Find where the given text appears and provide that cell's center as [X, Y] coordinate. 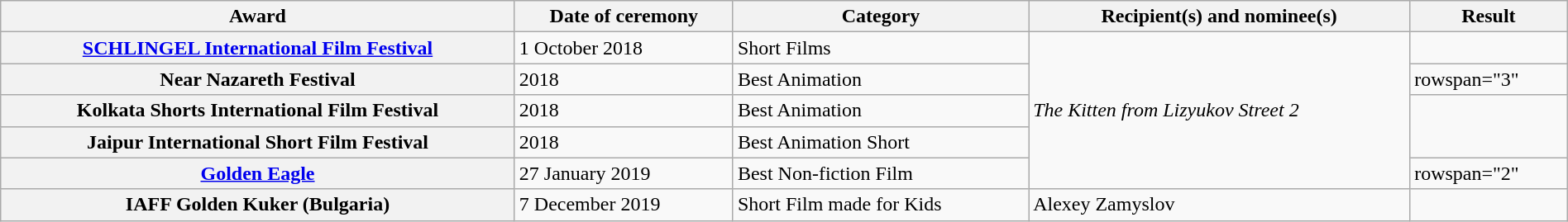
Date of ceremony [624, 17]
7 December 2019 [624, 205]
Jaipur International Short Film Festival [258, 142]
Best Animation Short [880, 142]
Result [1489, 17]
Short Films [880, 48]
Best Non-fiction Film [880, 173]
rowspan="3" [1489, 79]
Golden Eagle [258, 173]
Category [880, 17]
Near Nazareth Festival [258, 79]
IAFF Golden Kuker (Bulgaria) [258, 205]
Alexey Zamyslov [1219, 205]
27 January 2019 [624, 173]
Recipient(s) and nominee(s) [1219, 17]
Short Film made for Kids [880, 205]
The Kitten from Lizyukov Street 2 [1219, 111]
1 October 2018 [624, 48]
Award [258, 17]
rowspan="2" [1489, 173]
Kolkata Shorts International Film Festival [258, 111]
SCHLINGEL International Film Festival [258, 48]
